Find where the given text appears and provide that cell's center as (X, Y) coordinate. 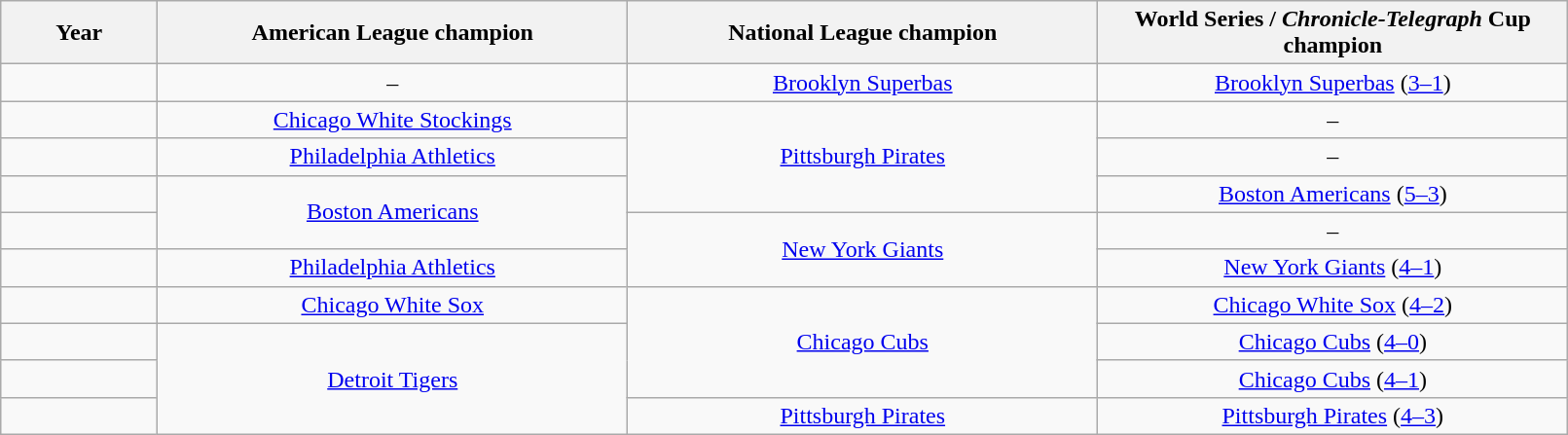
Chicago White Sox (4–2) (1333, 305)
Brooklyn Superbas (3–1) (1333, 83)
Boston Americans (393, 212)
Detroit Tigers (393, 379)
Boston Americans (5–3) (1333, 194)
National League champion (862, 33)
Chicago Cubs (4–0) (1333, 342)
New York Giants (862, 249)
New York Giants (4–1) (1333, 268)
Chicago White Sox (393, 305)
World Series / Chronicle-Telegraph Cup champion (1333, 33)
American League champion (393, 33)
Chicago Cubs (4–1) (1333, 379)
Chicago White Stockings (393, 120)
Year (80, 33)
Pittsburgh Pirates (4–3) (1333, 416)
Chicago Cubs (862, 342)
Brooklyn Superbas (862, 83)
